Output the [x, y] coordinate of the center of the cell containing the given text.  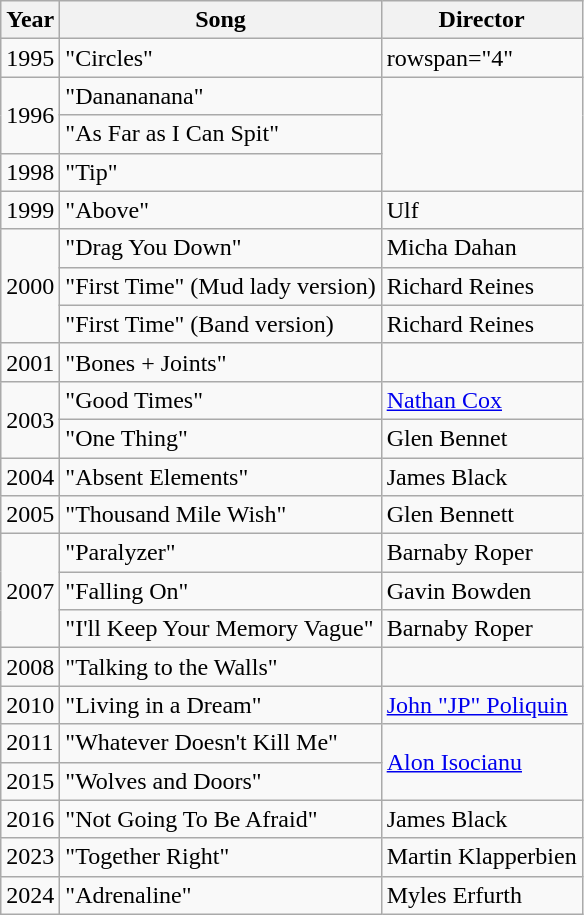
2024 [30, 895]
"Talking to the Walls" [220, 667]
"Thousand Mile Wish" [220, 515]
2016 [30, 819]
1999 [30, 210]
Alon Isocianu [482, 762]
"Danananana" [220, 96]
Ulf [482, 210]
rowspan="4" [482, 58]
"As Far as I Can Spit" [220, 134]
Gavin Bowden [482, 591]
Glen Bennett [482, 515]
John "JP" Poliquin [482, 705]
"I'll Keep Your Memory Vague" [220, 629]
"Paralyzer" [220, 553]
"Bones + Joints" [220, 362]
Year [30, 20]
2011 [30, 743]
"Absent Elements" [220, 477]
1995 [30, 58]
"Drag You Down" [220, 248]
"Falling On" [220, 591]
Micha Dahan [482, 248]
2015 [30, 781]
"Not Going To Be Afraid" [220, 819]
Song [220, 20]
Myles Erfurth [482, 895]
"Tip" [220, 172]
Glen Bennet [482, 438]
2003 [30, 419]
"Living in a Dream" [220, 705]
"First Time" (Mud lady version) [220, 286]
"First Time" (Band version) [220, 324]
2001 [30, 362]
"Circles" [220, 58]
2010 [30, 705]
2023 [30, 857]
Nathan Cox [482, 400]
"Together Right" [220, 857]
2004 [30, 477]
Martin Klapperbien [482, 857]
2000 [30, 286]
"Adrenaline" [220, 895]
"One Thing" [220, 438]
"Whatever Doesn't Kill Me" [220, 743]
1998 [30, 172]
"Wolves and Doors" [220, 781]
2008 [30, 667]
Director [482, 20]
1996 [30, 115]
2007 [30, 591]
2005 [30, 515]
"Good Times" [220, 400]
"Above" [220, 210]
